Locate the cell with the specified text and output its [X, Y] center coordinate. 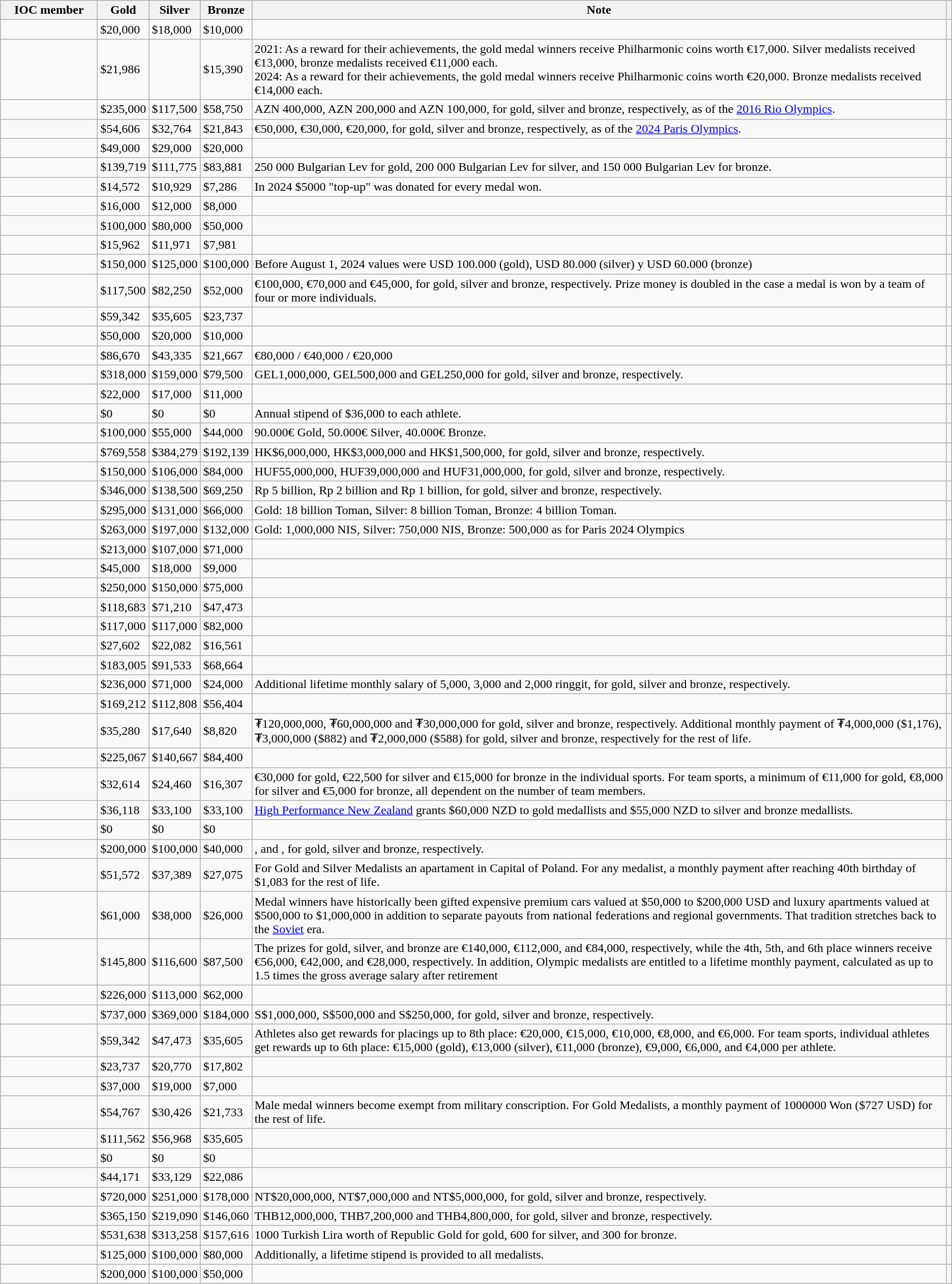
Before August 1, 2024 values were USD 100.000 (gold), USD 80.000 (silver) y USD 60.000 (bronze) [599, 264]
$7,000 [226, 1086]
$21,843 [226, 129]
$313,258 [175, 1235]
$720,000 [123, 1197]
Additionally, a lifetime stipend is provided to all medalists. [599, 1255]
Gold: 1,000,000 NIS, Silver: 750,000 NIS, Bronze: 500,000 as for Paris 2024 Olympics [599, 529]
$10,929 [175, 187]
€80,000 / €40,000 / €20,000 [599, 355]
$19,000 [175, 1086]
$15,390 [226, 69]
$58,750 [226, 109]
High Performance New Zealand grants $60,000 NZD to gold medallists and $55,000 NZD to silver and bronze medallists. [599, 810]
$7,286 [226, 187]
$183,005 [123, 665]
$68,664 [226, 665]
$82,000 [226, 626]
$12,000 [175, 206]
$8,000 [226, 206]
$17,000 [175, 394]
$235,000 [123, 109]
$61,000 [123, 915]
$226,000 [123, 995]
Bronze [226, 10]
$29,000 [175, 148]
$79,500 [226, 375]
AZN 400,000, AZN 200,000 and AZN 100,000, for gold, silver and bronze, respectively, as of the 2016 Rio Olympics. [599, 109]
$16,307 [226, 784]
$17,802 [226, 1067]
$24,000 [226, 684]
$49,000 [123, 148]
$365,150 [123, 1216]
$737,000 [123, 1014]
$106,000 [175, 471]
$44,171 [123, 1177]
$250,000 [123, 587]
$295,000 [123, 510]
$21,667 [226, 355]
$62,000 [226, 995]
$263,000 [123, 529]
$111,562 [123, 1139]
S$1,000,000, S$500,000 and S$250,000, for gold, silver and bronze, respectively. [599, 1014]
Gold [123, 10]
1000 Turkish Lira worth of Republic Gold for gold, 600 for silver, and 300 for bronze. [599, 1235]
$219,090 [175, 1216]
$11,000 [226, 394]
$197,000 [175, 529]
$139,719 [123, 167]
NT$20,000,000, NT$7,000,000 and NT$5,000,000, for gold, silver and bronze, respectively. [599, 1197]
$40,000 [226, 849]
$225,067 [123, 758]
$56,404 [226, 704]
$184,000 [226, 1014]
Male medal winners become exempt from military conscription. For Gold Medalists, a monthly payment of 1000000 Won ($727 USD) for the rest of life. [599, 1113]
$138,500 [175, 491]
$69,250 [226, 491]
Silver [175, 10]
$66,000 [226, 510]
$24,460 [175, 784]
$55,000 [175, 433]
$82,250 [175, 290]
$11,971 [175, 245]
Note [599, 10]
$9,000 [226, 568]
$27,075 [226, 875]
$84,000 [226, 471]
$113,000 [175, 995]
Rp 5 billion, Rp 2 billion and Rp 1 billion, for gold, silver and bronze, respectively. [599, 491]
$32,764 [175, 129]
$132,000 [226, 529]
$44,000 [226, 433]
$157,616 [226, 1235]
$43,335 [175, 355]
$346,000 [123, 491]
$26,000 [226, 915]
$318,000 [123, 375]
$21,733 [226, 1113]
$14,572 [123, 187]
$16,561 [226, 646]
$236,000 [123, 684]
IOC member [49, 10]
$169,212 [123, 704]
€50,000, €30,000, €20,000, for gold, silver and bronze, respectively, as of the 2024 Paris Olympics. [599, 129]
HK$6,000,000, HK$3,000,000 and HK$1,500,000, for gold, silver and bronze, respectively. [599, 452]
$7,981 [226, 245]
$251,000 [175, 1197]
$21,986 [123, 69]
$369,000 [175, 1014]
$8,820 [226, 731]
$116,600 [175, 962]
$112,808 [175, 704]
$54,606 [123, 129]
$192,139 [226, 452]
$33,129 [175, 1177]
$140,667 [175, 758]
$75,000 [226, 587]
GEL1,000,000, GEL500,000 and GEL250,000 for gold, silver and bronze, respectively. [599, 375]
$35,280 [123, 731]
250 000 Bulgarian Lev for gold, 200 000 Bulgarian Lev for silver, and 150 000 Bulgarian Lev for bronze. [599, 167]
$45,000 [123, 568]
$91,533 [175, 665]
$54,767 [123, 1113]
90.000€ Gold, 50.000€ Silver, 40.000€ Bronze. [599, 433]
$16,000 [123, 206]
$38,000 [175, 915]
$178,000 [226, 1197]
$27,602 [123, 646]
$56,968 [175, 1139]
$769,558 [123, 452]
$22,000 [123, 394]
$86,670 [123, 355]
HUF55,000,000, HUF39,000,000 and HUF31,000,000, for gold, silver and bronze, respectively. [599, 471]
$52,000 [226, 290]
$146,060 [226, 1216]
, and , for gold, silver and bronze, respectively. [599, 849]
$384,279 [175, 452]
$32,614 [123, 784]
$17,640 [175, 731]
THB12,000,000, THB7,200,000 and THB4,800,000, for gold, silver and bronze, respectively. [599, 1216]
$22,086 [226, 1177]
$51,572 [123, 875]
$15,962 [123, 245]
$111,775 [175, 167]
Gold: 18 billion Toman, Silver: 8 billion Toman, Bronze: 4 billion Toman. [599, 510]
$37,000 [123, 1086]
In 2024 $5000 "top-up" was donated for every medal won. [599, 187]
$20,770 [175, 1067]
$531,638 [123, 1235]
$131,000 [175, 510]
$84,400 [226, 758]
$71,210 [175, 607]
$145,800 [123, 962]
$107,000 [175, 549]
Annual stipend of $36,000 to each athlete. [599, 413]
$37,389 [175, 875]
$118,683 [123, 607]
$30,426 [175, 1113]
$83,881 [226, 167]
$36,118 [123, 810]
Additional lifetime monthly salary of 5,000, 3,000 and 2,000 ringgit, for gold, silver and bronze, respectively. [599, 684]
$87,500 [226, 962]
$213,000 [123, 549]
$22,082 [175, 646]
$159,000 [175, 375]
